Determine the [X, Y] coordinate at the center of the cell enclosing the given text.  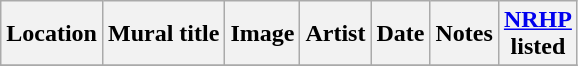
Location [52, 34]
Artist [336, 34]
Notes [464, 34]
Date [400, 34]
Image [262, 34]
NRHPlisted [538, 34]
Mural title [163, 34]
